Find where the given text appears and provide that cell's center as [x, y] coordinate. 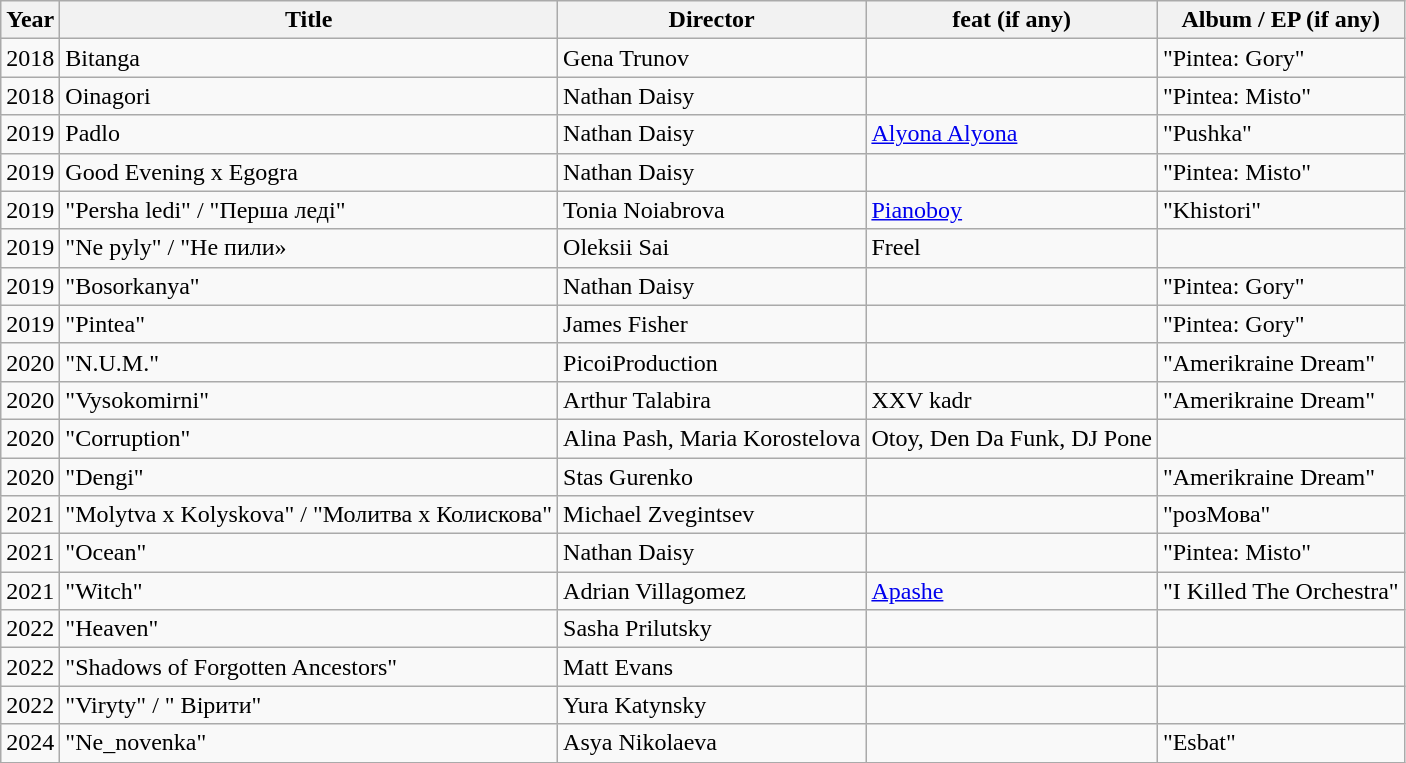
Pianoboy [1012, 210]
Title [309, 20]
Michael Zvegintsev [712, 515]
"Ne_novenka" [309, 743]
"Molytva x Kolyskova" / "Молитва х Колискова" [309, 515]
"Khistori" [1280, 210]
"Pintea" [309, 324]
Album / EP (if any) [1280, 20]
"Persha ledi" / "Перша леді" [309, 210]
"N.U.M." [309, 362]
Padlo [309, 134]
"Bosorkanya" [309, 286]
"Viryty" / " Вірити" [309, 705]
Yura Katynsky [712, 705]
Matt Evans [712, 667]
feat (if any) [1012, 20]
Freel [1012, 248]
"Pushka" [1280, 134]
Oleksii Sai [712, 248]
Gena Trunov [712, 58]
"Vysokomirni" [309, 400]
"розМова" [1280, 515]
Oinagori [309, 96]
Good Evening x Egogra [309, 172]
"Shadows of Forgotten Ancestors" [309, 667]
Year [30, 20]
Alina Pash, Maria Korostelova [712, 438]
"Witch" [309, 591]
PicoiProduction [712, 362]
Stas Gurenko [712, 477]
Sasha Prilutsky [712, 629]
Alyona Alyona [1012, 134]
"Corruption" [309, 438]
"Ne pyly" / "Не пили» [309, 248]
2024 [30, 743]
Tonia Noiabrova [712, 210]
XXV kadr [1012, 400]
"Heaven" [309, 629]
Arthur Talabira [712, 400]
Otoy, Den Da Funk, DJ Pone [1012, 438]
"Esbat" [1280, 743]
"Ocean" [309, 553]
Apashe [1012, 591]
Asya Nikolaeva [712, 743]
"Dengi" [309, 477]
Director [712, 20]
"I Killed The Orchestra" [1280, 591]
Adrian Villagomez [712, 591]
Bitanga [309, 58]
James Fisher [712, 324]
